Detect which cell encompasses the target text, then output its [X, Y] center coordinate. 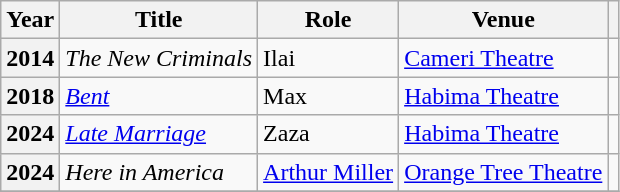
2014 [30, 58]
Arthur Miller [328, 172]
2018 [30, 96]
Bent [159, 96]
Venue [504, 20]
Role [328, 20]
Max [328, 96]
The New Criminals [159, 58]
Zaza [328, 134]
Cameri Theatre [504, 58]
Orange Tree Theatre [504, 172]
Late Marriage [159, 134]
Here in America [159, 172]
Year [30, 20]
Ilai [328, 58]
Title [159, 20]
